Find where the given text appears and provide that cell's center as (X, Y) coordinate. 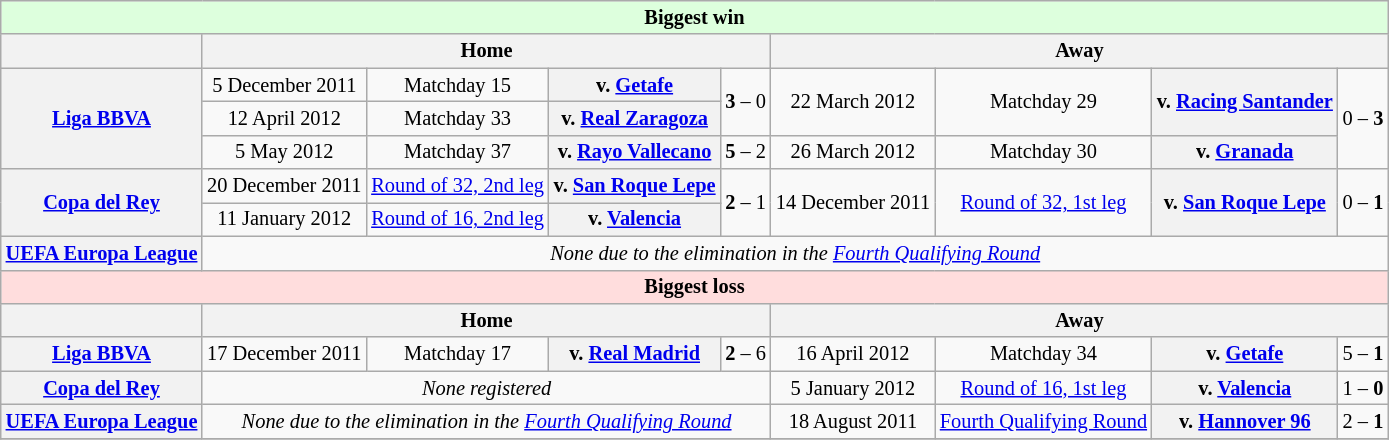
12 April 2012 (284, 118)
None registered (486, 388)
v. Rayo Vallecano (635, 152)
16 April 2012 (853, 354)
5 December 2011 (284, 85)
0 – 3 (1363, 118)
Round of 16, 1st leg (1044, 388)
Matchday 29 (1044, 102)
v. Granada (1245, 152)
5 – 2 (745, 152)
Fourth Qualifying Round (1044, 421)
18 August 2011 (853, 421)
11 January 2012 (284, 219)
Matchday 37 (457, 152)
3 – 0 (745, 102)
17 December 2011 (284, 354)
5 January 2012 (853, 388)
14 December 2011 (853, 202)
22 March 2012 (853, 102)
Matchday 17 (457, 354)
Round of 32, 1st leg (1044, 202)
Matchday 33 (457, 118)
Matchday 34 (1044, 354)
1 – 0 (1363, 388)
v. Real Madrid (635, 354)
v. Hannover 96 (1245, 421)
Biggest loss (694, 287)
26 March 2012 (853, 152)
2 – 6 (745, 354)
Biggest win (694, 17)
Round of 32, 2nd leg (457, 186)
5 May 2012 (284, 152)
Round of 16, 2nd leg (457, 219)
0 – 1 (1363, 202)
5 – 1 (1363, 354)
v. Racing Santander (1245, 102)
v. Real Zaragoza (635, 118)
Matchday 30 (1044, 152)
20 December 2011 (284, 186)
Matchday 15 (457, 85)
